Pinpoint the cell where the given text exists, returning its [x, y] midpoint coordinate. 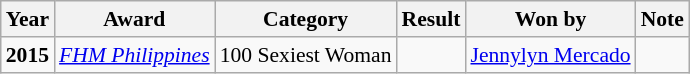
Award [134, 19]
Year [28, 19]
100 Sexiest Woman [306, 55]
Note [662, 19]
FHM Philippines [134, 55]
Category [306, 19]
Result [432, 19]
2015 [28, 55]
Won by [550, 19]
Jennylyn Mercado [550, 55]
